Detect which cell encompasses the target text, then output its [X, Y] center coordinate. 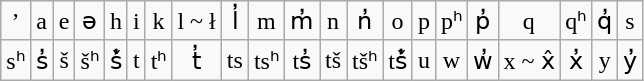
e [64, 21]
tʰ [158, 60]
w̓ [484, 60]
š [64, 60]
y [605, 60]
ts [234, 60]
n [334, 21]
tš̓ [398, 60]
y̓ [630, 60]
sʰ [16, 60]
m̓ [302, 21]
x̓ [576, 60]
ǝ [90, 21]
n̓ [365, 21]
t̓ [196, 60]
ts̓ [302, 60]
tš [334, 60]
m [266, 21]
t [136, 60]
k [158, 21]
h [116, 21]
q̓ [605, 21]
tsʰ [266, 60]
šʰ [90, 60]
l ~ ł [196, 21]
u [424, 60]
qʰ [576, 21]
o [398, 21]
pʰ [451, 21]
s [630, 21]
š̓ [116, 60]
q [529, 21]
s̓ [42, 60]
p [424, 21]
p̓ [484, 21]
a [42, 21]
i [136, 21]
x ~ x̂ [529, 60]
l̓ [234, 21]
w [451, 60]
’ [16, 21]
tšʰ [365, 60]
